Provide the (x, y) coordinate of the cell's center where the given text is located.  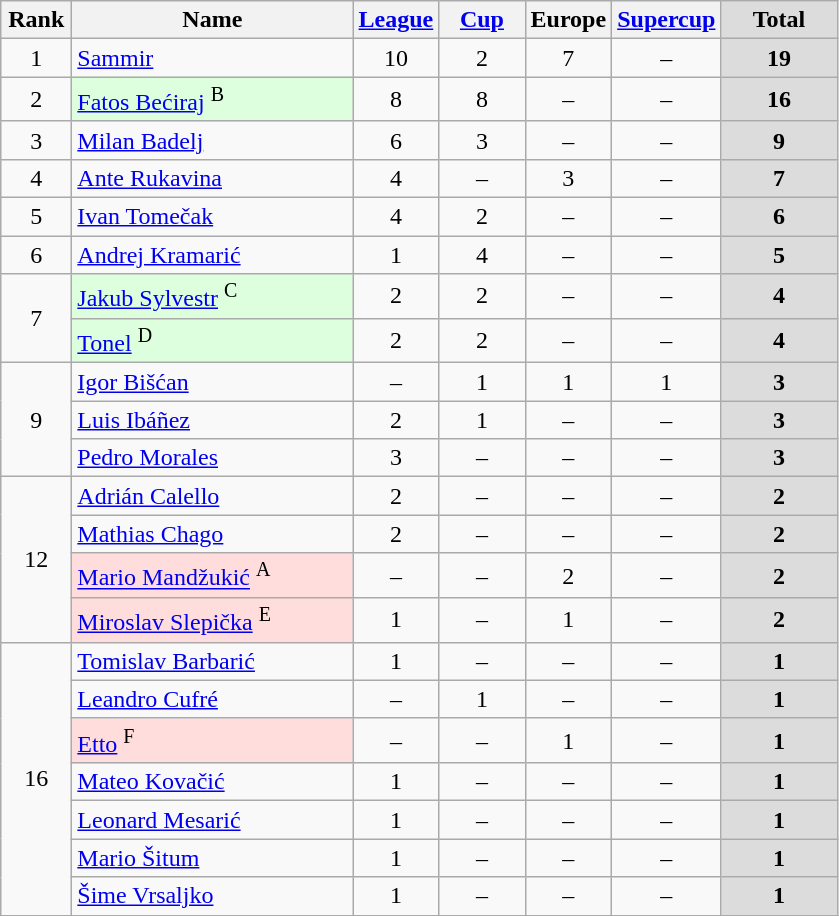
Fatos Bećiraj B (212, 100)
Mateo Kovačić (212, 782)
Leonard Mesarić (212, 820)
Etto F (212, 740)
Europe (568, 20)
Ante Rukavina (212, 178)
Andrej Kramarić (212, 255)
10 (396, 58)
Milan Badelj (212, 140)
Tomislav Barbarić (212, 661)
12 (36, 560)
Ivan Tomečak (212, 217)
Mario Šitum (212, 858)
Sammir (212, 58)
Tonel D (212, 340)
Total (779, 20)
League (396, 20)
Name (212, 20)
19 (779, 58)
Šime Vrsaljko (212, 896)
Igor Bišćan (212, 382)
Luis Ibáñez (212, 420)
Miroslav Slepička E (212, 620)
Mathias Chago (212, 534)
Mario Mandžukić A (212, 576)
Cup (482, 20)
Leandro Cufré (212, 699)
Adrián Calello (212, 496)
Pedro Morales (212, 458)
Jakub Sylvestr C (212, 296)
Supercup (666, 20)
Rank (36, 20)
